Locate the cell with the specified text and output its (X, Y) center coordinate. 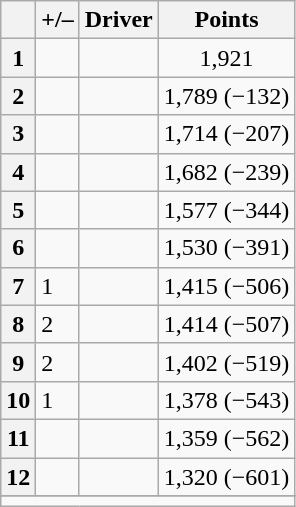
1,921 (226, 58)
10 (18, 400)
1,577 (−344) (226, 210)
Driver (118, 20)
1,714 (−207) (226, 134)
6 (18, 248)
1,359 (−562) (226, 438)
9 (18, 362)
1,682 (−239) (226, 172)
11 (18, 438)
1,415 (−506) (226, 286)
12 (18, 477)
Points (226, 20)
8 (18, 324)
5 (18, 210)
7 (18, 286)
1,320 (−601) (226, 477)
1,402 (−519) (226, 362)
1,789 (−132) (226, 96)
+/– (58, 20)
1,530 (−391) (226, 248)
1,414 (−507) (226, 324)
3 (18, 134)
4 (18, 172)
1,378 (−543) (226, 400)
